Return the [X, Y] coordinate for the center point of the cell that contains the specified text.  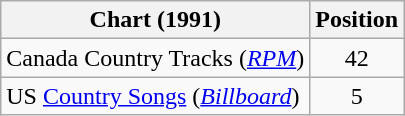
Canada Country Tracks (RPM) [156, 58]
US Country Songs (Billboard) [156, 96]
42 [357, 58]
Position [357, 20]
Chart (1991) [156, 20]
5 [357, 96]
